Return the (X, Y) coordinate for the center point of the cell that contains the specified text.  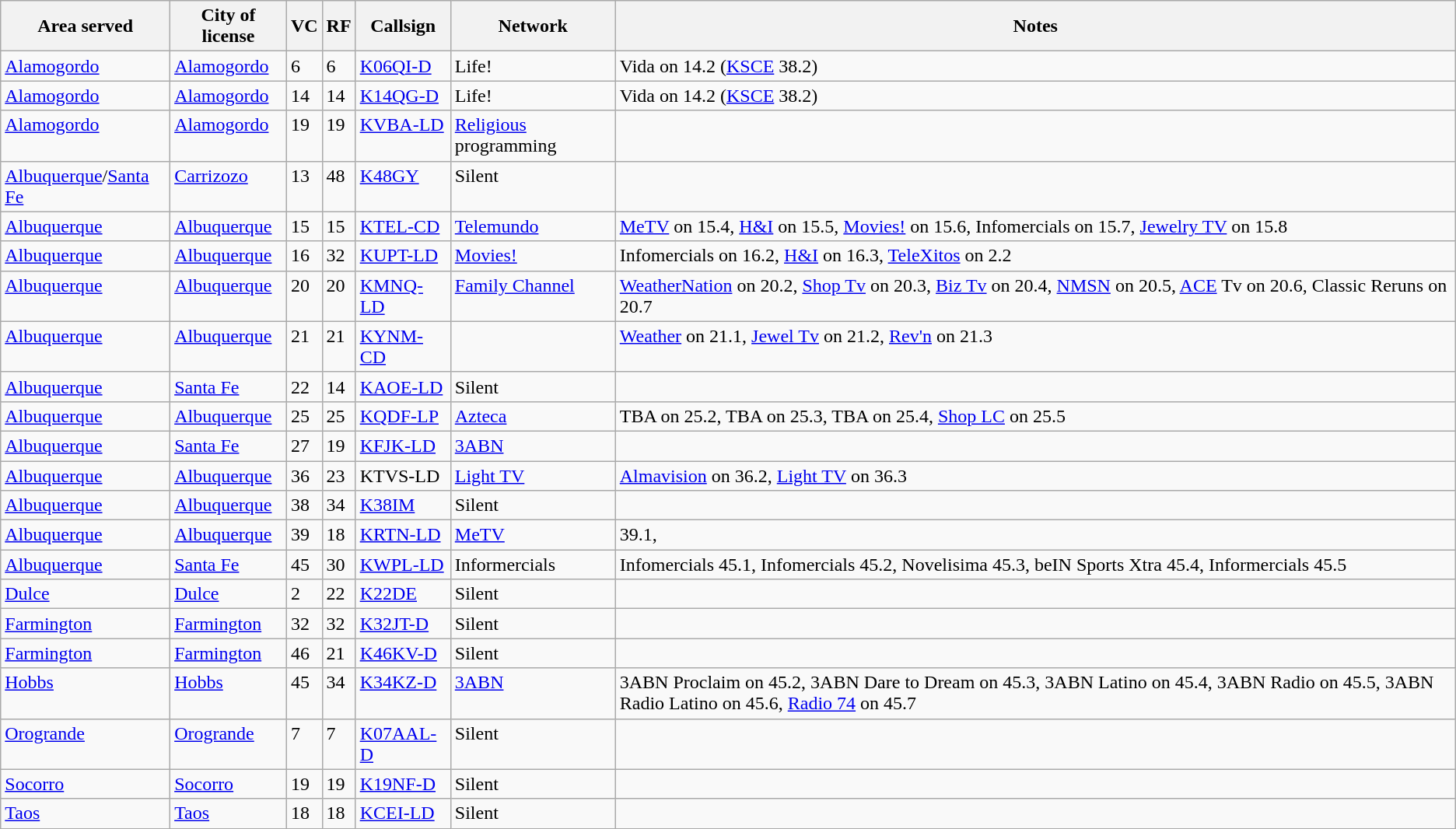
Infomercials on 16.2, H&I on 16.3, TeleXitos on 2.2 (1035, 256)
K32JT-D (403, 624)
Religious programming (533, 135)
K46KV-D (403, 653)
Movies! (533, 256)
MeTV (533, 535)
KRTN-LD (403, 535)
KAOE-LD (403, 387)
KWPL-LD (403, 565)
K34KZ-D (403, 694)
3ABN Proclaim on 45.2, 3ABN Dare to Dream on 45.3, 3ABN Latino on 45.4, 3ABN Radio on 45.5, 3ABN Radio Latino on 45.6, Radio 74 on 45.7 (1035, 694)
Carrizozo (229, 187)
K22DE (403, 594)
VC (304, 26)
27 (304, 446)
13 (304, 187)
Family Channel (533, 296)
Azteca (533, 416)
Light TV (533, 475)
Area served (86, 26)
KCEI-LD (403, 813)
K07AAL-D (403, 743)
KTEL-CD (403, 226)
KQDF-LP (403, 416)
Network (533, 26)
MeTV on 15.4, H&I on 15.5, Movies! on 15.6, Infomercials on 15.7, Jewelry TV on 15.8 (1035, 226)
Infomercials 45.1, Infomercials 45.2, Novelisima 45.3, beIN Sports Xtra 45.4, Informercials 45.5 (1035, 565)
48 (339, 187)
Almavision on 36.2, Light TV on 36.3 (1035, 475)
KUPT-LD (403, 256)
K38IM (403, 505)
36 (304, 475)
K06QI-D (403, 66)
Callsign (403, 26)
38 (304, 505)
City of license (229, 26)
23 (339, 475)
KMNQ-LD (403, 296)
Telemundo (533, 226)
46 (304, 653)
KTVS-LD (403, 475)
K48GY (403, 187)
Weather on 21.1, Jewel Tv on 21.2, Rev'n on 21.3 (1035, 347)
30 (339, 565)
TBA on 25.2, TBA on 25.3, TBA on 25.4, Shop LC on 25.5 (1035, 416)
WeatherNation on 20.2, Shop Tv on 20.3, Biz Tv on 20.4, NMSN on 20.5, ACE Tv on 20.6, Classic Reruns on 20.7 (1035, 296)
2 (304, 594)
39.1, (1035, 535)
KVBA-LD (403, 135)
Albuquerque/Santa Fe (86, 187)
RF (339, 26)
Notes (1035, 26)
KFJK-LD (403, 446)
K19NF-D (403, 784)
K14QG-D (403, 96)
16 (304, 256)
Informercials (533, 565)
KYNM-CD (403, 347)
39 (304, 535)
